Pinpoint the cell where the given text exists, returning its [x, y] midpoint coordinate. 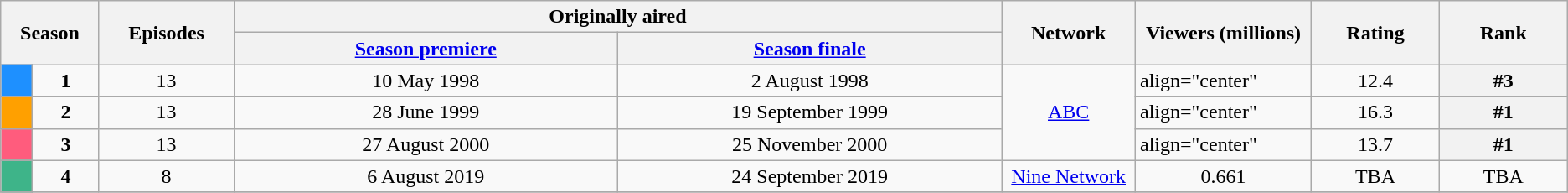
25 November 2000 [809, 144]
Network [1069, 33]
2 August 1998 [809, 81]
Nine Network [1069, 176]
16.3 [1375, 112]
13.7 [1375, 144]
8 [166, 176]
27 August 2000 [426, 144]
Rank [1503, 33]
Season premiere [426, 49]
4 [65, 176]
24 September 2019 [809, 176]
6 August 2019 [426, 176]
ABC [1069, 112]
3 [65, 144]
12.4 [1375, 81]
2 [65, 112]
10 May 1998 [426, 81]
0.661 [1224, 176]
#3 [1503, 81]
Episodes [166, 33]
1 [65, 81]
Originally aired [618, 17]
Season [50, 33]
28 June 1999 [426, 112]
Rating [1375, 33]
Viewers (millions) [1224, 33]
Season finale [809, 49]
19 September 1999 [809, 112]
